Detect which cell encompasses the target text, then output its (x, y) center coordinate. 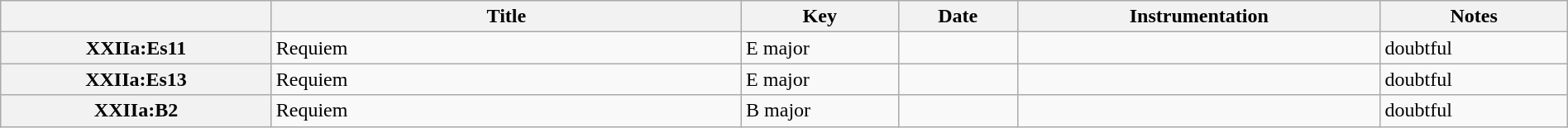
Title (506, 17)
Instrumentation (1199, 17)
XXIIa:Es13 (136, 79)
XXIIa:B2 (136, 111)
Date (958, 17)
Key (820, 17)
Notes (1474, 17)
XXIIa:Es11 (136, 48)
B major (820, 111)
